Provide the (x, y) coordinate of the cell's center where the given text is located.  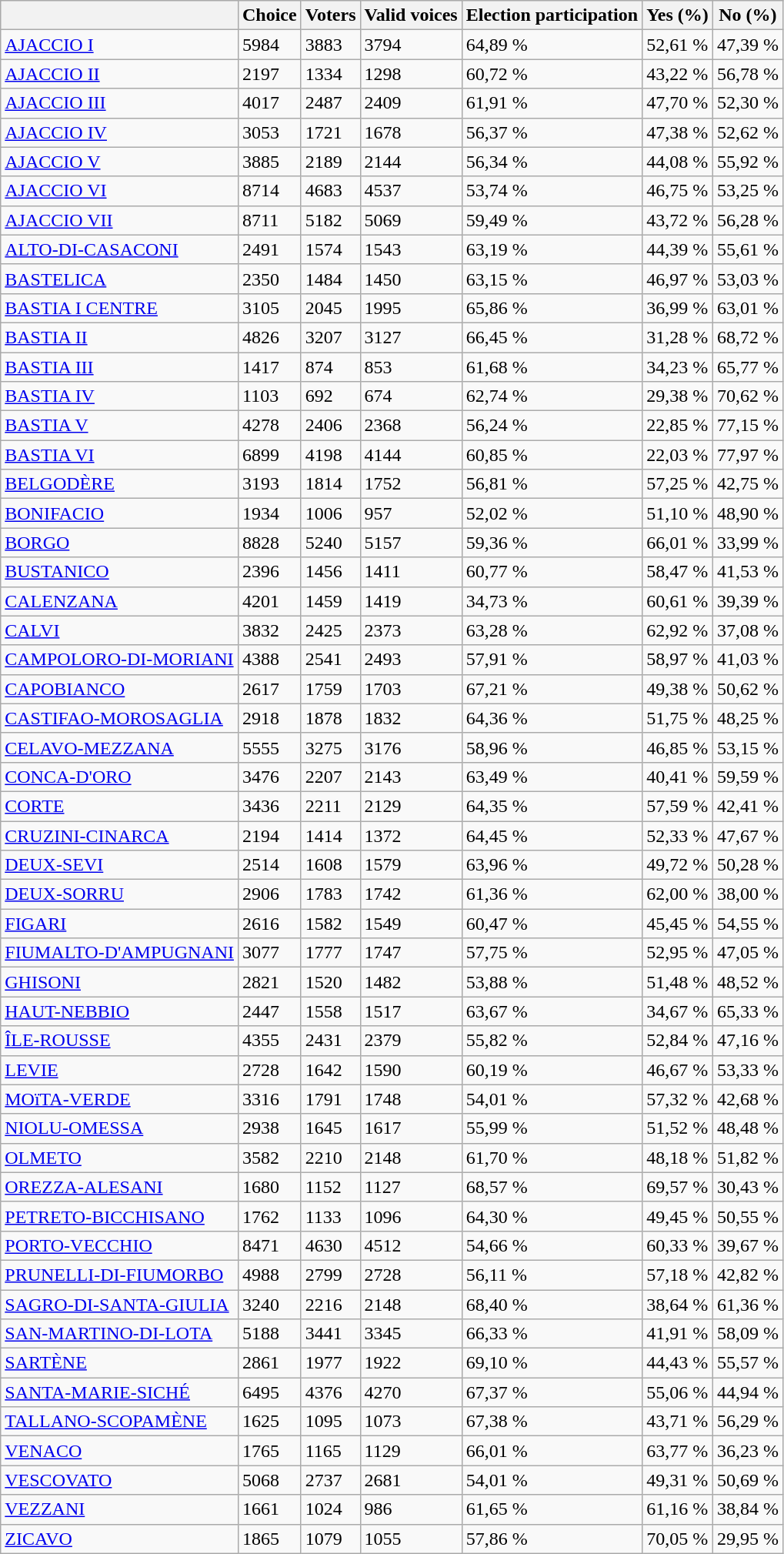
1073 (411, 1422)
874 (331, 367)
2617 (269, 689)
2541 (331, 660)
55,99 % (552, 1128)
ZICAVO (120, 1539)
1055 (411, 1539)
1703 (411, 689)
1574 (331, 249)
FIGARI (120, 924)
1625 (269, 1422)
BORGO (120, 543)
3207 (331, 337)
1878 (331, 718)
52,84 % (678, 1041)
59,49 % (552, 220)
1127 (411, 1187)
AJACCIO VI (120, 191)
3436 (269, 806)
1096 (411, 1216)
29,95 % (748, 1539)
51,75 % (678, 718)
68,72 % (748, 337)
BASTIA IV (120, 396)
3476 (269, 777)
1414 (331, 835)
4630 (331, 1245)
AJACCIO V (120, 162)
1298 (411, 74)
4988 (269, 1275)
DEUX-SEVI (120, 865)
57,75 % (552, 953)
2189 (331, 162)
674 (411, 396)
5182 (331, 220)
52,33 % (678, 835)
HAUT-NEBBIO (120, 1011)
69,57 % (678, 1187)
CALENZANA (120, 601)
46,85 % (678, 747)
1579 (411, 865)
PORTO-VECCHIO (120, 1245)
3832 (269, 630)
CALVI (120, 630)
2129 (411, 806)
61,70 % (552, 1158)
56,24 % (552, 426)
FIUMALTO-D'AMPUGNANI (120, 953)
77,15 % (748, 426)
36,99 % (678, 308)
CAPOBIANCO (120, 689)
3176 (411, 747)
2493 (411, 660)
58,97 % (678, 660)
61,16 % (678, 1509)
34,67 % (678, 1011)
6495 (269, 1392)
34,73 % (552, 601)
2737 (331, 1480)
2373 (411, 630)
58,09 % (748, 1334)
60,61 % (678, 601)
2514 (269, 865)
55,06 % (678, 1392)
692 (331, 396)
52,61 % (678, 45)
63,01 % (748, 308)
VESCOVATO (120, 1480)
2045 (331, 308)
30,43 % (748, 1187)
AJACCIO I (120, 45)
55,57 % (748, 1363)
4355 (269, 1041)
BASTIA V (120, 426)
5157 (411, 543)
BASTIA I CENTRE (120, 308)
1006 (331, 513)
63,19 % (552, 249)
46,67 % (678, 1070)
1759 (331, 689)
43,22 % (678, 74)
1095 (331, 1422)
1642 (331, 1070)
3275 (331, 747)
4278 (269, 426)
64,35 % (552, 806)
63,67 % (552, 1011)
4144 (411, 455)
44,94 % (748, 1392)
3127 (411, 337)
1922 (411, 1363)
50,28 % (748, 865)
50,62 % (748, 689)
56,81 % (552, 484)
1549 (411, 924)
ÎLE-ROUSSE (120, 1041)
8828 (269, 543)
BASTELICA (120, 279)
1520 (331, 982)
1765 (269, 1451)
VENACO (120, 1451)
4683 (331, 191)
2210 (331, 1158)
2216 (331, 1305)
64,45 % (552, 835)
3053 (269, 132)
70,62 % (748, 396)
SANTA-MARIE-SICHÉ (120, 1392)
67,37 % (552, 1392)
1747 (411, 953)
38,84 % (748, 1509)
1783 (331, 894)
42,75 % (748, 484)
37,08 % (748, 630)
BASTIA II (120, 337)
1543 (411, 249)
56,29 % (748, 1422)
LEVIE (120, 1070)
67,21 % (552, 689)
CELAVO-MEZZANA (120, 747)
50,69 % (748, 1480)
49,38 % (678, 689)
CRUZINI-CINARCA (120, 835)
8711 (269, 220)
52,02 % (552, 513)
1680 (269, 1187)
1995 (411, 308)
1456 (331, 572)
Yes (%) (678, 15)
2211 (331, 806)
1678 (411, 132)
1411 (411, 572)
CASTIFAO-MOROSAGLIA (120, 718)
22,85 % (678, 426)
31,28 % (678, 337)
2379 (411, 1041)
3885 (269, 162)
1617 (411, 1128)
68,57 % (552, 1187)
2681 (411, 1480)
1590 (411, 1070)
62,00 % (678, 894)
1417 (269, 367)
48,48 % (748, 1128)
57,25 % (678, 484)
1024 (331, 1509)
4017 (269, 103)
2487 (331, 103)
59,36 % (552, 543)
1742 (411, 894)
2368 (411, 426)
69,10 % (552, 1363)
1133 (331, 1216)
3193 (269, 484)
1777 (331, 953)
63,28 % (552, 630)
2425 (331, 630)
3582 (269, 1158)
56,37 % (552, 132)
4376 (331, 1392)
56,78 % (748, 74)
65,86 % (552, 308)
1645 (331, 1128)
63,77 % (678, 1451)
39,67 % (748, 1245)
AJACCIO III (120, 103)
59,59 % (748, 777)
53,74 % (552, 191)
44,39 % (678, 249)
MOïTA-VERDE (120, 1099)
8714 (269, 191)
1450 (411, 279)
SARTÈNE (120, 1363)
BONIFACIO (120, 513)
60,85 % (552, 455)
853 (411, 367)
AJACCIO VII (120, 220)
41,03 % (748, 660)
47,05 % (748, 953)
1334 (331, 74)
64,36 % (552, 718)
DEUX-SORRU (120, 894)
1661 (269, 1509)
2350 (269, 279)
1419 (411, 601)
3240 (269, 1305)
4270 (411, 1392)
29,38 % (678, 396)
3883 (331, 45)
1103 (269, 396)
54,66 % (552, 1245)
2938 (269, 1128)
53,33 % (748, 1070)
39,39 % (748, 601)
53,88 % (552, 982)
AJACCIO IV (120, 132)
49,31 % (678, 1480)
56,34 % (552, 162)
4512 (411, 1245)
66,45 % (552, 337)
63,96 % (552, 865)
51,52 % (678, 1128)
52,30 % (748, 103)
33,99 % (748, 543)
1372 (411, 835)
55,61 % (748, 249)
4198 (331, 455)
34,23 % (678, 367)
64,89 % (552, 45)
1721 (331, 132)
40,41 % (678, 777)
4388 (269, 660)
47,39 % (748, 45)
2491 (269, 249)
49,72 % (678, 865)
63,49 % (552, 777)
63,15 % (552, 279)
66,33 % (552, 1334)
42,82 % (748, 1275)
CORTE (120, 806)
1582 (331, 924)
2431 (331, 1041)
62,92 % (678, 630)
49,45 % (678, 1216)
53,03 % (748, 279)
2143 (411, 777)
42,41 % (748, 806)
65,33 % (748, 1011)
54,55 % (748, 924)
44,08 % (678, 162)
43,72 % (678, 220)
3105 (269, 308)
3345 (411, 1334)
38,00 % (748, 894)
53,25 % (748, 191)
BUSTANICO (120, 572)
1752 (411, 484)
2207 (331, 777)
2799 (331, 1275)
1482 (411, 982)
57,18 % (678, 1275)
2861 (269, 1363)
22,03 % (678, 455)
1865 (269, 1539)
2144 (411, 162)
57,59 % (678, 806)
77,97 % (748, 455)
65,77 % (748, 367)
No (%) (748, 15)
2197 (269, 74)
1517 (411, 1011)
1129 (411, 1451)
1977 (331, 1363)
47,70 % (678, 103)
5984 (269, 45)
3794 (411, 45)
OLMETO (120, 1158)
8471 (269, 1245)
55,82 % (552, 1041)
43,71 % (678, 1422)
48,25 % (748, 718)
1791 (331, 1099)
3316 (269, 1099)
2396 (269, 572)
1165 (331, 1451)
5555 (269, 747)
2409 (411, 103)
50,55 % (748, 1216)
58,47 % (678, 572)
2406 (331, 426)
70,05 % (678, 1539)
1762 (269, 1216)
5068 (269, 1480)
986 (411, 1509)
1934 (269, 513)
57,86 % (552, 1539)
46,75 % (678, 191)
44,43 % (678, 1363)
2194 (269, 835)
6899 (269, 455)
5188 (269, 1334)
BELGODÈRE (120, 484)
45,45 % (678, 924)
Valid voices (411, 15)
BASTIA VI (120, 455)
58,96 % (552, 747)
4826 (269, 337)
61,65 % (552, 1509)
61,91 % (552, 103)
51,82 % (748, 1158)
1814 (331, 484)
1608 (331, 865)
48,90 % (748, 513)
SAN-MARTINO-DI-LOTA (120, 1334)
5240 (331, 543)
60,77 % (552, 572)
TALLANO-SCOPAMÈNE (120, 1422)
52,62 % (748, 132)
1152 (331, 1187)
2447 (269, 1011)
52,95 % (678, 953)
4537 (411, 191)
60,33 % (678, 1245)
55,92 % (748, 162)
5069 (411, 220)
67,38 % (552, 1422)
1459 (331, 601)
2918 (269, 718)
36,23 % (748, 1451)
BASTIA III (120, 367)
4201 (269, 601)
PETRETO-BICCHISANO (120, 1216)
61,68 % (552, 367)
47,67 % (748, 835)
GHISONI (120, 982)
56,11 % (552, 1275)
SAGRO-DI-SANTA-GIULIA (120, 1305)
48,18 % (678, 1158)
CONCA-D'ORO (120, 777)
2821 (269, 982)
60,47 % (552, 924)
NIOLU-OMESSA (120, 1128)
PRUNELLI-DI-FIUMORBO (120, 1275)
51,48 % (678, 982)
48,52 % (748, 982)
46,97 % (678, 279)
60,19 % (552, 1070)
VEZZANI (120, 1509)
42,68 % (748, 1099)
60,72 % (552, 74)
1484 (331, 279)
57,91 % (552, 660)
68,40 % (552, 1305)
3441 (331, 1334)
3077 (269, 953)
47,16 % (748, 1041)
Voters (331, 15)
AJACCIO II (120, 74)
62,74 % (552, 396)
ALTO-DI-CASACONI (120, 249)
56,28 % (748, 220)
Election participation (552, 15)
38,64 % (678, 1305)
Choice (269, 15)
53,15 % (748, 747)
2906 (269, 894)
41,53 % (748, 572)
CAMPOLORO-DI-MORIANI (120, 660)
1832 (411, 718)
1558 (331, 1011)
2616 (269, 924)
57,32 % (678, 1099)
1079 (331, 1539)
957 (411, 513)
51,10 % (678, 513)
47,38 % (678, 132)
64,30 % (552, 1216)
1748 (411, 1099)
OREZZA-ALESANI (120, 1187)
41,91 % (678, 1334)
